Capture the cell that displays the provided text and extract its [x, y] central coordinate. 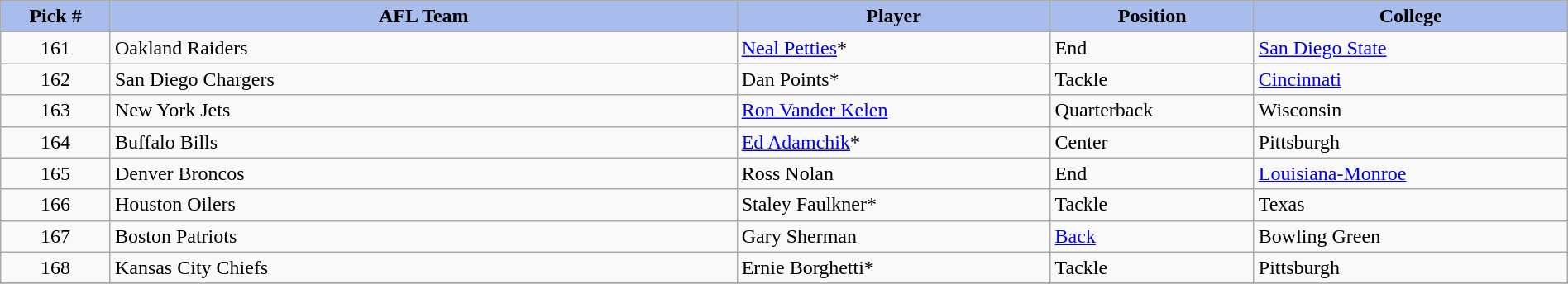
Position [1152, 17]
San Diego Chargers [423, 79]
Louisiana-Monroe [1411, 173]
Ed Adamchik* [893, 142]
161 [56, 48]
AFL Team [423, 17]
Dan Points* [893, 79]
New York Jets [423, 111]
Bowling Green [1411, 236]
168 [56, 267]
167 [56, 236]
Pick # [56, 17]
Neal Petties* [893, 48]
166 [56, 205]
Denver Broncos [423, 173]
Back [1152, 236]
Cincinnati [1411, 79]
Player [893, 17]
Center [1152, 142]
Ross Nolan [893, 173]
Kansas City Chiefs [423, 267]
Quarterback [1152, 111]
Ernie Borghetti* [893, 267]
Gary Sherman [893, 236]
Staley Faulkner* [893, 205]
Houston Oilers [423, 205]
164 [56, 142]
165 [56, 173]
Wisconsin [1411, 111]
Oakland Raiders [423, 48]
Texas [1411, 205]
College [1411, 17]
163 [56, 111]
162 [56, 79]
Ron Vander Kelen [893, 111]
Boston Patriots [423, 236]
San Diego State [1411, 48]
Buffalo Bills [423, 142]
